Capture the cell that displays the provided text and extract its (x, y) central coordinate. 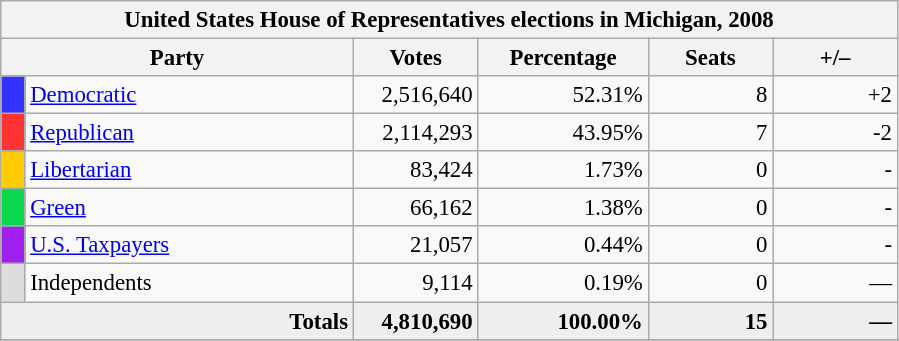
100.00% (563, 321)
Votes (416, 58)
2,114,293 (416, 133)
Seats (710, 58)
Independents (189, 283)
0.44% (563, 245)
Totals (178, 321)
52.31% (563, 95)
0.19% (563, 283)
+/– (836, 58)
Republican (189, 133)
1.73% (563, 170)
Green (189, 208)
9,114 (416, 283)
United States House of Representatives elections in Michigan, 2008 (450, 20)
1.38% (563, 208)
Libertarian (189, 170)
83,424 (416, 170)
U.S. Taxpayers (189, 245)
2,516,640 (416, 95)
21,057 (416, 245)
Democratic (189, 95)
7 (710, 133)
66,162 (416, 208)
15 (710, 321)
43.95% (563, 133)
+2 (836, 95)
Party (178, 58)
-2 (836, 133)
8 (710, 95)
Percentage (563, 58)
4,810,690 (416, 321)
